Scan for the cell matching the given text and deliver its [x, y] coordinate at center. 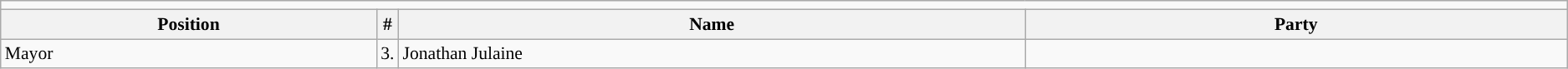
3. [387, 54]
Mayor [189, 54]
Party [1296, 24]
# [387, 24]
Jonathan Julaine [712, 54]
Name [712, 24]
Position [189, 24]
